Identify which cell holds the provided text, then report its (X, Y) central coordinate. 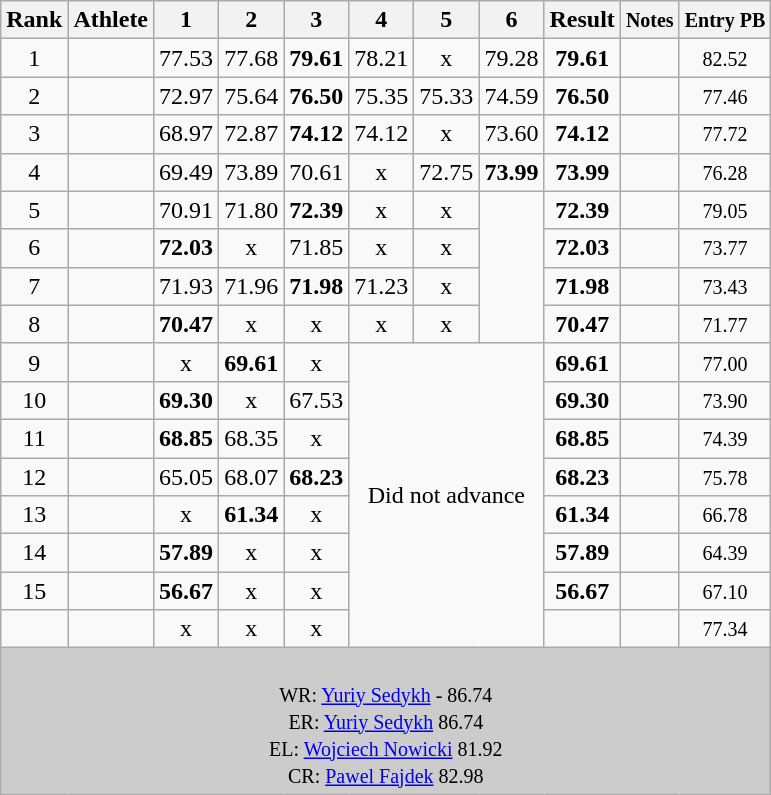
82.52 (725, 58)
71.96 (252, 286)
8 (34, 324)
64.39 (725, 553)
73.77 (725, 248)
67.53 (316, 400)
Rank (34, 20)
Notes (650, 20)
13 (34, 515)
77.68 (252, 58)
72.75 (446, 172)
73.60 (512, 134)
71.93 (186, 286)
66.78 (725, 515)
75.35 (382, 96)
7 (34, 286)
74.59 (512, 96)
75.64 (252, 96)
74.39 (725, 438)
9 (34, 362)
68.07 (252, 477)
71.77 (725, 324)
68.97 (186, 134)
11 (34, 438)
70.61 (316, 172)
75.78 (725, 477)
77.00 (725, 362)
77.53 (186, 58)
79.05 (725, 210)
65.05 (186, 477)
78.21 (382, 58)
73.89 (252, 172)
68.35 (252, 438)
77.72 (725, 134)
75.33 (446, 96)
10 (34, 400)
67.10 (725, 591)
73.90 (725, 400)
72.97 (186, 96)
15 (34, 591)
71.85 (316, 248)
77.46 (725, 96)
71.23 (382, 286)
Result (582, 20)
WR: Yuriy Sedykh - 86.74ER: Yuriy Sedykh 86.74 EL: Wojciech Nowicki 81.92CR: Pawel Fajdek 82.98 (386, 721)
Entry PB (725, 20)
71.80 (252, 210)
72.87 (252, 134)
76.28 (725, 172)
69.49 (186, 172)
Did not advance (446, 495)
Athlete (111, 20)
73.43 (725, 286)
70.91 (186, 210)
79.28 (512, 58)
12 (34, 477)
77.34 (725, 629)
14 (34, 553)
